Provide the [X, Y] coordinate of the cell's center where the given text is located.  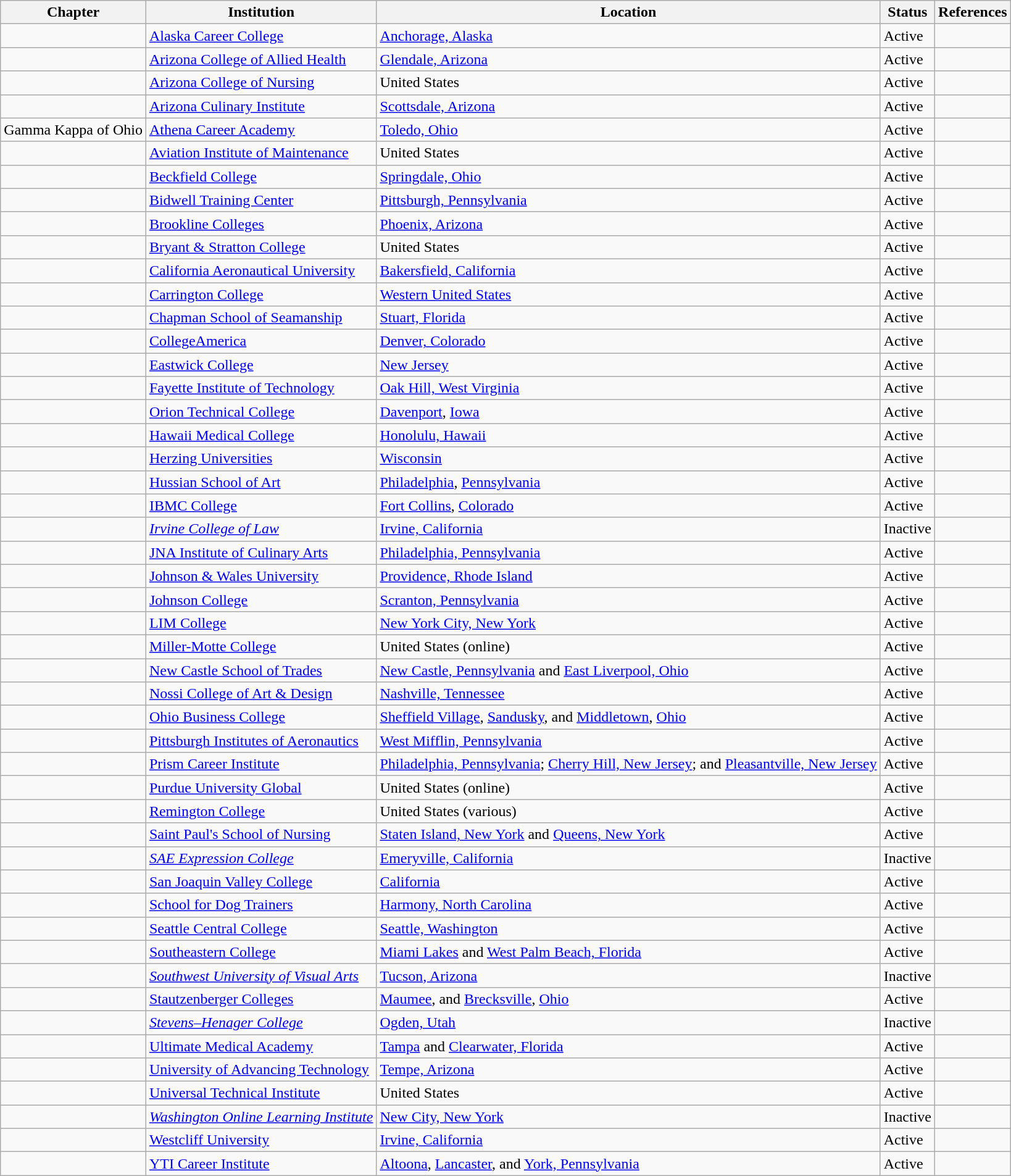
Chapter [73, 12]
Johnson & Wales University [261, 576]
Honolulu, Hawaii [628, 435]
Westcliff University [261, 1140]
Beckfield College [261, 177]
Bakersfield, California [628, 270]
Johnson College [261, 599]
Harmony, North Carolina [628, 905]
Nashville, Tennessee [628, 694]
Ultimate Medical Academy [261, 1046]
Alaska Career College [261, 36]
Pittsburgh Institutes of Aeronautics [261, 741]
Fayette Institute of Technology [261, 388]
Providence, Rhode Island [628, 576]
Purdue University Global [261, 788]
Bryant & Stratton College [261, 247]
Glendale, Arizona [628, 59]
University of Advancing Technology [261, 1070]
Brookline Colleges [261, 223]
Arizona Culinary Institute [261, 106]
Miami Lakes and West Palm Beach, Florida [628, 952]
Orion Technical College [261, 412]
Toledo, Ohio [628, 130]
Miller-Motte College [261, 646]
Springdale, Ohio [628, 177]
Maumee, and Brecksville, Ohio [628, 999]
Universal Technical Institute [261, 1093]
CollegeAmerica [261, 341]
Location [628, 12]
San Joaquin Valley College [261, 882]
Western United States [628, 294]
New Jersey [628, 365]
Ogden, Utah [628, 1022]
Aviation Institute of Maintenance [261, 153]
Philadelphia, Pennsylvania; Cherry Hill, New Jersey; and Pleasantville, New Jersey [628, 764]
Staten Island, New York and Queens, New York [628, 835]
California [628, 882]
New Castle, Pennsylvania and East Liverpool, Ohio [628, 670]
Status [907, 12]
California Aeronautical University [261, 270]
JNA Institute of Culinary Arts [261, 553]
Irvine College of Law [261, 529]
United States (various) [628, 811]
Tempe, Arizona [628, 1070]
References [973, 12]
Arizona College of Allied Health [261, 59]
Scottsdale, Arizona [628, 106]
Seattle Central College [261, 928]
New Castle School of Trades [261, 670]
Pittsburgh, Pennsylvania [628, 200]
Washington Online Learning Institute [261, 1117]
Ohio Business College [261, 717]
School for Dog Trainers [261, 905]
Fort Collins, Colorado [628, 506]
Phoenix, Arizona [628, 223]
YTI Career Institute [261, 1164]
Arizona College of Nursing [261, 83]
Altoona, Lancaster, and York, Pennsylvania [628, 1164]
Stuart, Florida [628, 318]
Bidwell Training Center [261, 200]
Wisconsin [628, 459]
West Mifflin, Pennsylvania [628, 741]
Stevens–Henager College [261, 1022]
Saint Paul's School of Nursing [261, 835]
Anchorage, Alaska [628, 36]
Southwest University of Visual Arts [261, 975]
LIM College [261, 623]
Scranton, Pennsylvania [628, 599]
Athena Career Academy [261, 130]
Chapman School of Seamanship [261, 318]
Gamma Kappa of Ohio [73, 130]
Southeastern College [261, 952]
IBMC College [261, 506]
Davenport, Iowa [628, 412]
New City, New York [628, 1117]
Hawaii Medical College [261, 435]
Hussian School of Art [261, 482]
Nossi College of Art & Design [261, 694]
Tucson, Arizona [628, 975]
SAE Expression College [261, 858]
Emeryville, California [628, 858]
Tampa and Clearwater, Florida [628, 1046]
Carrington College [261, 294]
Denver, Colorado [628, 341]
Herzing Universities [261, 459]
Prism Career Institute [261, 764]
Stautzenberger Colleges [261, 999]
Oak Hill, West Virginia [628, 388]
Institution [261, 12]
Eastwick College [261, 365]
Sheffield Village, Sandusky, and Middletown, Ohio [628, 717]
Remington College [261, 811]
Seattle, Washington [628, 928]
New York City, New York [628, 623]
